From the cell containing the given text, extract its center point as [x, y] coordinate. 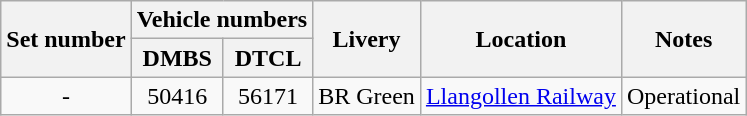
BR Green [367, 96]
DMBS [177, 58]
DTCL [268, 58]
- [66, 96]
Set number [66, 39]
Livery [367, 39]
Location [520, 39]
Vehicle numbers [222, 20]
Llangollen Railway [520, 96]
56171 [268, 96]
Notes [683, 39]
Operational [683, 96]
50416 [177, 96]
